Return (X, Y) of the center of cell containing provided text 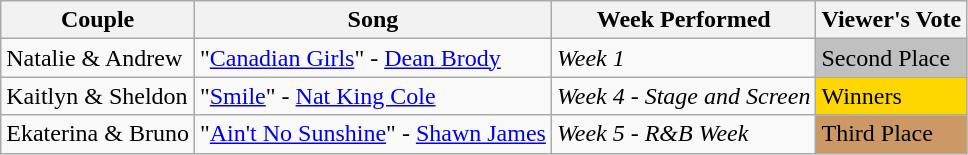
"Ain't No Sunshine" - Shawn James (372, 134)
Week 4 - Stage and Screen (684, 96)
Natalie & Andrew (98, 58)
Kaitlyn & Sheldon (98, 96)
Week 1 (684, 58)
Week 5 - R&B Week (684, 134)
Third Place (892, 134)
"Canadian Girls" - Dean Brody (372, 58)
Week Performed (684, 20)
Winners (892, 96)
Viewer's Vote (892, 20)
"Smile" - Nat King Cole (372, 96)
Couple (98, 20)
Second Place (892, 58)
Ekaterina & Bruno (98, 134)
Song (372, 20)
